Provide the [x, y] coordinate of the cell's center where the given text is located.  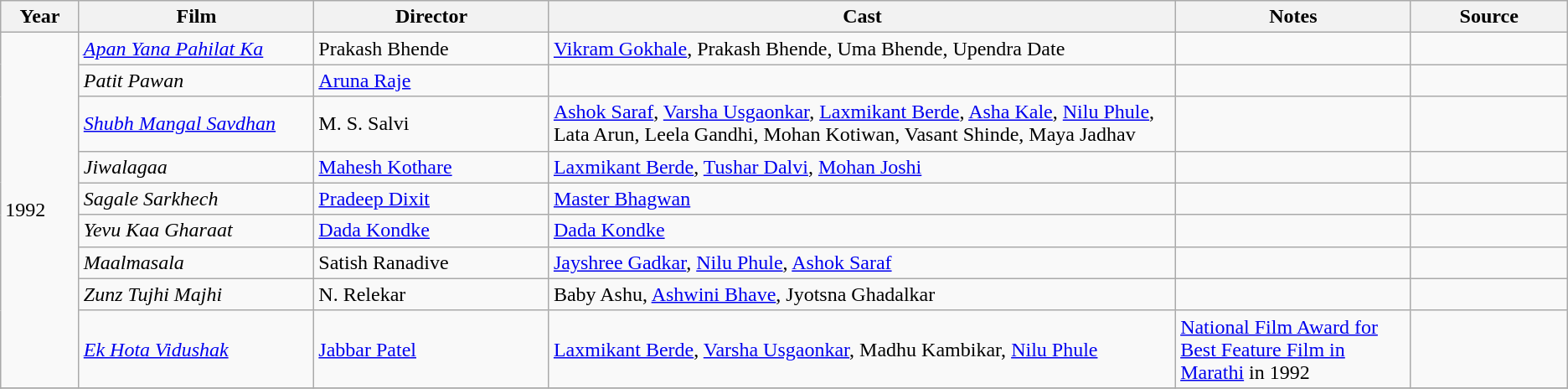
Apan Yana Pahilat Ka [196, 49]
Patit Pawan [196, 80]
Laxmikant Berde, Tushar Dalvi, Mohan Joshi [862, 167]
Master Bhagwan [862, 199]
Cast [862, 17]
Director [432, 17]
Vikram Gokhale, Prakash Bhende, Uma Bhende, Upendra Date [862, 49]
Sagale Sarkhech [196, 199]
M. S. Salvi [432, 124]
Jabbar Patel [432, 349]
Baby Ashu, Ashwini Bhave, Jyotsna Ghadalkar [862, 294]
Shubh Mangal Savdhan [196, 124]
Zunz Tujhi Majhi [196, 294]
N. Relekar [432, 294]
Aruna Raje [432, 80]
Notes [1293, 17]
Yevu Kaa Gharaat [196, 231]
Ashok Saraf, Varsha Usgaonkar, Laxmikant Berde, Asha Kale, Nilu Phule, Lata Arun, Leela Gandhi, Mohan Kotiwan, Vasant Shinde, Maya Jadhav [862, 124]
Ek Hota Vidushak [196, 349]
Mahesh Kothare [432, 167]
1992 [40, 210]
Pradeep Dixit [432, 199]
National Film Award for Best Feature Film in Marathi in 1992 [1293, 349]
Satish Ranadive [432, 262]
Source [1489, 17]
Film [196, 17]
Maalmasala [196, 262]
Jayshree Gadkar, Nilu Phule, Ashok Saraf [862, 262]
Year [40, 17]
Prakash Bhende [432, 49]
Jiwalagaa [196, 167]
Laxmikant Berde, Varsha Usgaonkar, Madhu Kambikar, Nilu Phule [862, 349]
